Detect which cell encompasses the target text, then output its (x, y) center coordinate. 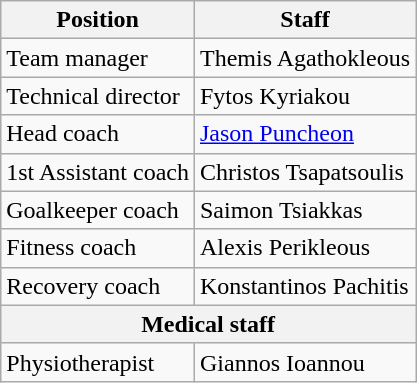
Alexis Perikleous (304, 248)
Fitness coach (98, 248)
Jason Puncheon (304, 134)
Technical director (98, 96)
Fytos Kyriakou (304, 96)
Giannos Ioannou (304, 362)
Staff (304, 20)
Medical staff (208, 324)
Team manager (98, 58)
Head coach (98, 134)
1st Assistant coach (98, 172)
Themis Agathokleous (304, 58)
Position (98, 20)
Recovery coach (98, 286)
Physiotherapist (98, 362)
Saimon Tsiakkas (304, 210)
Christos Tsapatsoulis (304, 172)
Goalkeeper coach (98, 210)
Konstantinos Pachitis (304, 286)
